Identify which cell holds the provided text, then report its (x, y) central coordinate. 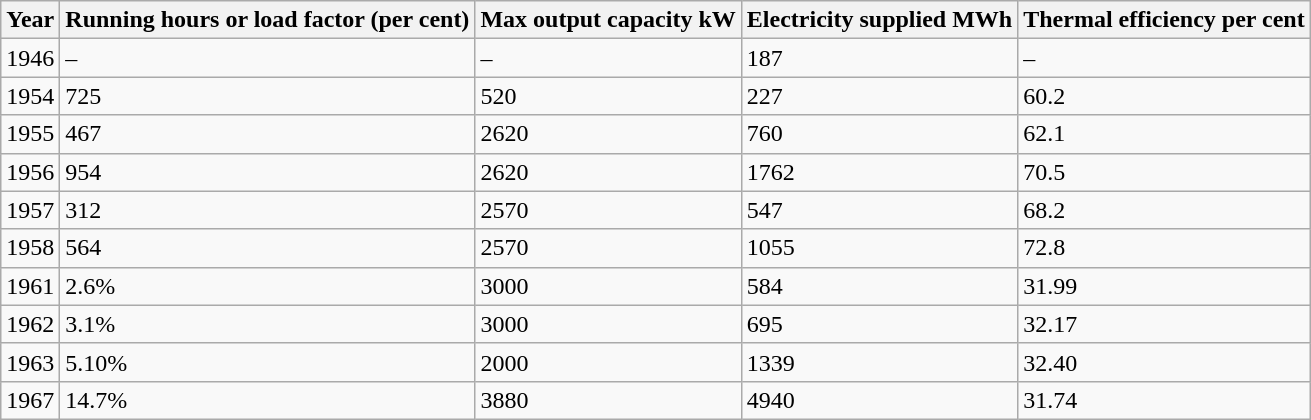
62.1 (1164, 134)
1956 (30, 172)
187 (879, 58)
1961 (30, 286)
1963 (30, 362)
1954 (30, 96)
Max output capacity kW (608, 20)
31.99 (1164, 286)
584 (879, 286)
760 (879, 134)
520 (608, 96)
1946 (30, 58)
5.10% (268, 362)
3.1% (268, 324)
Thermal efficiency per cent (1164, 20)
32.17 (1164, 324)
725 (268, 96)
954 (268, 172)
695 (879, 324)
1958 (30, 248)
467 (268, 134)
1055 (879, 248)
70.5 (1164, 172)
4940 (879, 400)
60.2 (1164, 96)
2.6% (268, 286)
68.2 (1164, 210)
2000 (608, 362)
1762 (879, 172)
Running hours or load factor (per cent) (268, 20)
1339 (879, 362)
14.7% (268, 400)
547 (879, 210)
1962 (30, 324)
72.8 (1164, 248)
1955 (30, 134)
Electricity supplied MWh (879, 20)
32.40 (1164, 362)
227 (879, 96)
312 (268, 210)
Year (30, 20)
1957 (30, 210)
3880 (608, 400)
1967 (30, 400)
31.74 (1164, 400)
564 (268, 248)
